Pinpoint the cell where the given text exists, returning its [X, Y] midpoint coordinate. 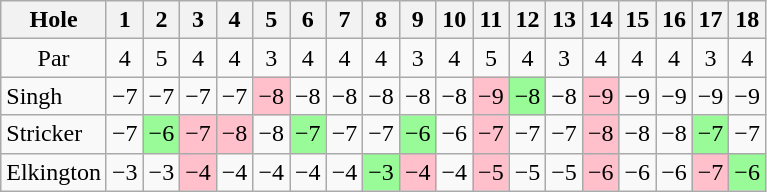
1 [124, 20]
Singh [54, 96]
Hole [54, 20]
Elkington [54, 172]
13 [564, 20]
6 [308, 20]
10 [454, 20]
16 [674, 20]
2 [162, 20]
Stricker [54, 134]
12 [528, 20]
15 [638, 20]
17 [710, 20]
Par [54, 58]
8 [382, 20]
9 [418, 20]
7 [344, 20]
18 [748, 20]
11 [492, 20]
14 [600, 20]
